Provide the (x, y) coordinate of the cell's center where the given text is located.  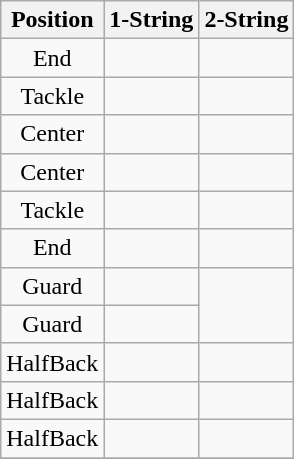
1-String (152, 20)
Position (52, 20)
2-String (246, 20)
